Output the (X, Y) coordinate of the center of the cell containing the given text.  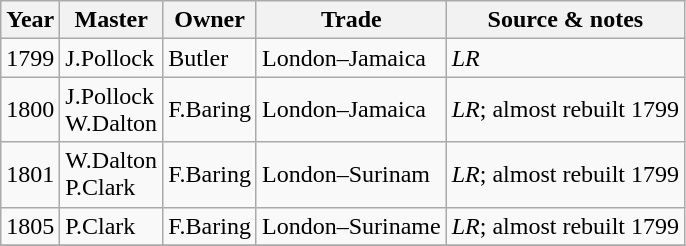
P.Clark (112, 226)
Butler (210, 58)
Source & notes (565, 20)
J.PollockW.Dalton (112, 110)
1800 (30, 110)
Year (30, 20)
Master (112, 20)
1805 (30, 226)
London–Suriname (351, 226)
1799 (30, 58)
W.DaltonP.Clark (112, 174)
London–Surinam (351, 174)
Owner (210, 20)
J.Pollock (112, 58)
1801 (30, 174)
LR (565, 58)
Trade (351, 20)
